From the cell containing the given text, extract its center point as [x, y] coordinate. 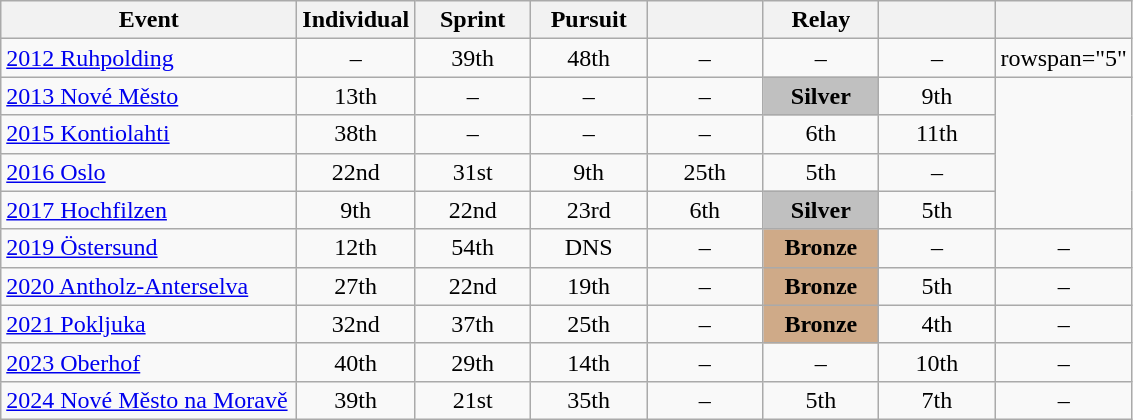
Event [149, 20]
7th [937, 400]
Pursuit [589, 20]
31st [473, 172]
DNS [589, 248]
14th [589, 362]
2023 Oberhof [149, 362]
4th [937, 324]
35th [589, 400]
2017 Hochfilzen [149, 210]
2013 Nové Město [149, 96]
Sprint [473, 20]
Individual [356, 20]
19th [589, 286]
2012 Ruhpolding [149, 58]
2020 Antholz-Anterselva [149, 286]
48th [589, 58]
Relay [821, 20]
21st [473, 400]
13th [356, 96]
10th [937, 362]
23rd [589, 210]
2021 Pokljuka [149, 324]
27th [356, 286]
54th [473, 248]
40th [356, 362]
2024 Nové Město na Moravě [149, 400]
12th [356, 248]
11th [937, 134]
rowspan="5" [1064, 58]
2019 Östersund [149, 248]
38th [356, 134]
29th [473, 362]
32nd [356, 324]
2016 Oslo [149, 172]
2015 Kontiolahti [149, 134]
37th [473, 324]
